Return (x, y) of the center of cell containing provided text 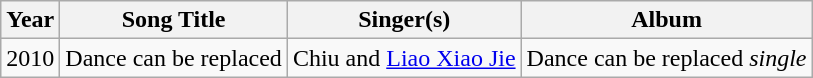
Year (30, 20)
Album (666, 20)
Song Title (174, 20)
Dance can be replaced (174, 58)
Dance can be replaced single (666, 58)
Singer(s) (404, 20)
Chiu and Liao Xiao Jie (404, 58)
2010 (30, 58)
